Return [X, Y] of the center of cell containing provided text 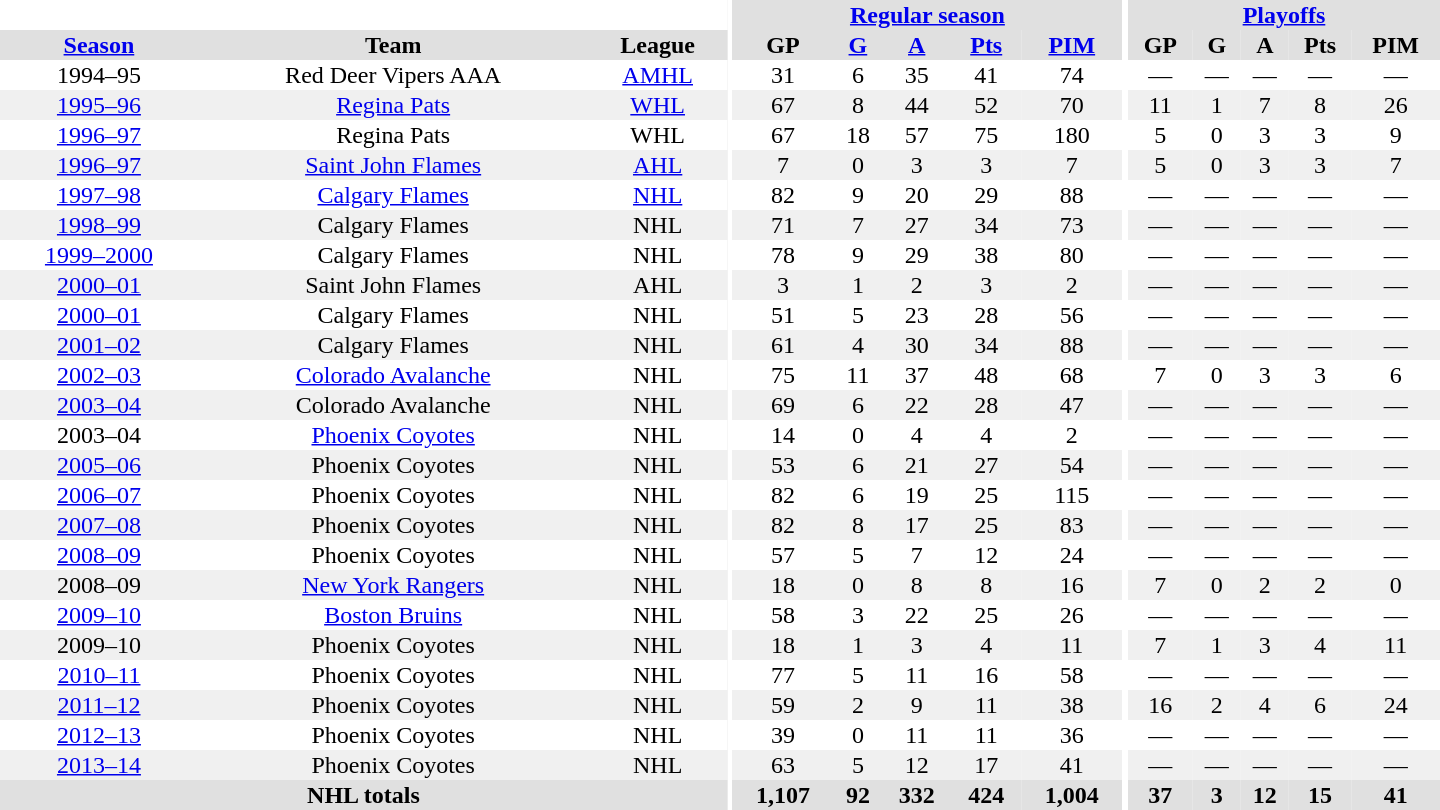
Team [394, 45]
Boston Bruins [394, 615]
54 [1072, 465]
36 [1072, 735]
83 [1072, 525]
68 [1072, 375]
14 [783, 435]
2006–07 [99, 495]
2005–06 [99, 465]
71 [783, 225]
53 [783, 465]
2013–14 [99, 765]
30 [917, 345]
League [657, 45]
Playoffs [1284, 15]
92 [858, 795]
56 [1072, 315]
80 [1072, 255]
51 [783, 315]
52 [986, 105]
1999–2000 [99, 255]
Season [99, 45]
78 [783, 255]
1,107 [783, 795]
35 [917, 75]
61 [783, 345]
Red Deer Vipers AAA [394, 75]
59 [783, 705]
1997–98 [99, 195]
2010–11 [99, 675]
Regular season [927, 15]
23 [917, 315]
2007–08 [99, 525]
48 [986, 375]
332 [917, 795]
74 [1072, 75]
63 [783, 765]
1998–99 [99, 225]
77 [783, 675]
180 [1072, 135]
39 [783, 735]
20 [917, 195]
2002–03 [99, 375]
1994–95 [99, 75]
15 [1320, 795]
19 [917, 495]
2012–13 [99, 735]
AMHL [657, 75]
New York Rangers [394, 585]
73 [1072, 225]
2011–12 [99, 705]
NHL totals [364, 795]
1995–96 [99, 105]
31 [783, 75]
2001–02 [99, 345]
424 [986, 795]
115 [1072, 495]
21 [917, 465]
69 [783, 405]
47 [1072, 405]
70 [1072, 105]
44 [917, 105]
1,004 [1072, 795]
